Extract the [x, y] coordinate from the center of the cell holding the provided text.  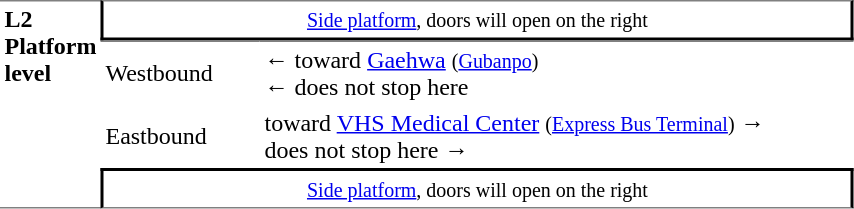
Eastbound [180, 136]
← toward Gaehwa (Gubanpo)← does not stop here [557, 72]
Westbound [180, 72]
L2Platform level [50, 104]
toward VHS Medical Center (Express Bus Terminal) → does not stop here → [557, 136]
